Extract the [x, y] coordinate from the center of the cell holding the provided text.  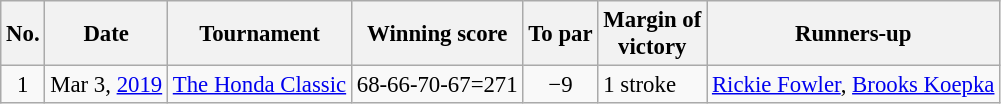
1 [23, 85]
Winning score [437, 34]
1 stroke [652, 85]
−9 [560, 85]
Runners-up [854, 34]
Tournament [259, 34]
Date [106, 34]
Margin ofvictory [652, 34]
Mar 3, 2019 [106, 85]
To par [560, 34]
The Honda Classic [259, 85]
Rickie Fowler, Brooks Koepka [854, 85]
No. [23, 34]
68-66-70-67=271 [437, 85]
